Detect which cell encompasses the target text, then output its (x, y) center coordinate. 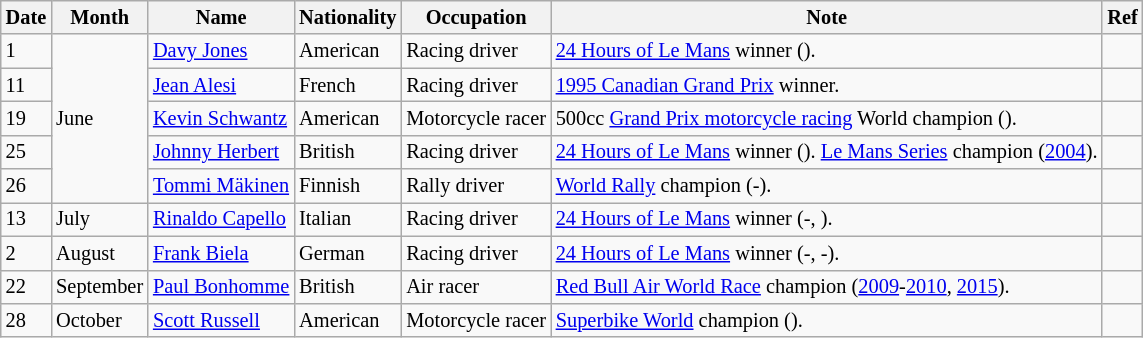
Name (221, 17)
Month (100, 17)
Red Bull Air World Race champion (2009-2010, 2015). (827, 287)
Italian (348, 219)
Superbike World champion (). (827, 320)
Rally driver (476, 186)
October (100, 320)
1995 Canadian Grand Prix winner. (827, 85)
Note (827, 17)
Date (26, 17)
Paul Bonhomme (221, 287)
July (100, 219)
Air racer (476, 287)
22 (26, 287)
June (100, 118)
August (100, 253)
2 (26, 253)
28 (26, 320)
1 (26, 51)
World Rally champion (-). (827, 186)
Finnish (348, 186)
Rinaldo Capello (221, 219)
24 Hours of Le Mans winner (). Le Mans Series champion (2004). (827, 152)
Tommi Mäkinen (221, 186)
Scott Russell (221, 320)
Frank Biela (221, 253)
13 (26, 219)
19 (26, 118)
Davy Jones (221, 51)
Occupation (476, 17)
11 (26, 85)
24 Hours of Le Mans winner (). (827, 51)
Jean Alesi (221, 85)
French (348, 85)
24 Hours of Le Mans winner (-, -). (827, 253)
26 (26, 186)
500cc Grand Prix motorcycle racing World champion (). (827, 118)
Johnny Herbert (221, 152)
Kevin Schwantz (221, 118)
German (348, 253)
Nationality (348, 17)
24 Hours of Le Mans winner (-, ). (827, 219)
September (100, 287)
25 (26, 152)
Ref (1122, 17)
